From the cell containing the given text, extract its center point as [x, y] coordinate. 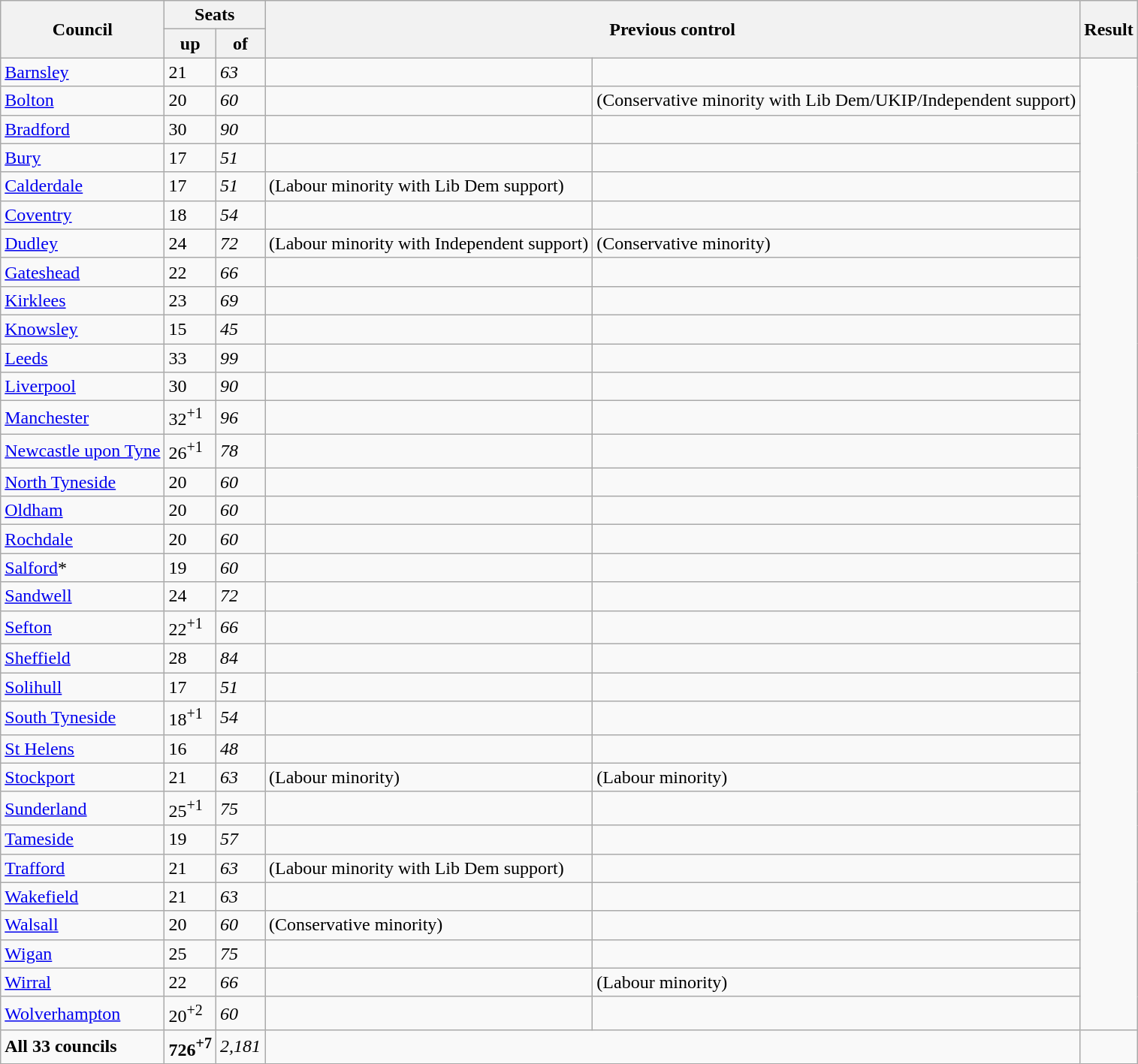
22+1 [190, 628]
Knowsley [83, 329]
Sunderland [83, 808]
Result [1109, 29]
23 [190, 300]
up [190, 44]
Stockport [83, 777]
2,181 [240, 1047]
32+1 [190, 417]
45 [240, 329]
69 [240, 300]
Bury [83, 158]
16 [190, 749]
Liverpool [83, 387]
Kirklees [83, 300]
Wigan [83, 954]
33 [190, 358]
26+1 [190, 451]
Wakefield [83, 897]
Dudley [83, 243]
Trafford [83, 868]
Salford* [83, 568]
Walsall [83, 925]
Bolton [83, 101]
St Helens [83, 749]
Barnsley [83, 72]
Wirral [83, 982]
Oldham [83, 511]
20+2 [190, 1014]
25+1 [190, 808]
Wolverhampton [83, 1014]
(Labour minority with Independent support) [428, 243]
of [240, 44]
28 [190, 659]
Tameside [83, 839]
Sefton [83, 628]
Gateshead [83, 272]
15 [190, 329]
Bradford [83, 129]
Newcastle upon Tyne [83, 451]
84 [240, 659]
Council [83, 29]
18 [190, 215]
All 33 councils [83, 1047]
Solihull [83, 687]
57 [240, 839]
(Conservative minority with Lib Dem/UKIP/Independent support) [837, 101]
North Tyneside [83, 482]
25 [190, 954]
96 [240, 417]
Rochdale [83, 539]
99 [240, 358]
48 [240, 749]
18+1 [190, 718]
Leeds [83, 358]
Coventry [83, 215]
726+7 [190, 1047]
78 [240, 451]
Calderdale [83, 186]
Sandwell [83, 596]
Previous control [672, 29]
Sheffield [83, 659]
South Tyneside [83, 718]
Seats [215, 15]
Manchester [83, 417]
